Find where the given text appears and provide that cell's center as (x, y) coordinate. 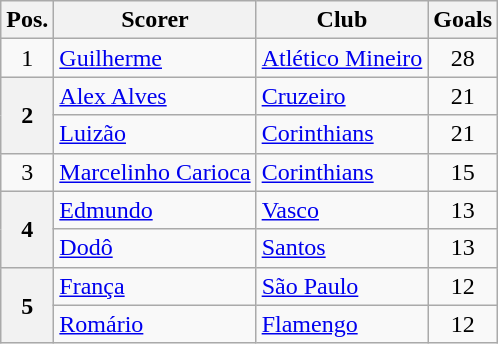
Club (342, 20)
Santos (342, 248)
Goals (463, 20)
Dodô (155, 248)
Marcelinho Carioca (155, 172)
França (155, 286)
Atlético Mineiro (342, 58)
1 (28, 58)
3 (28, 172)
15 (463, 172)
2 (28, 115)
4 (28, 229)
Edmundo (155, 210)
Cruzeiro (342, 96)
Scorer (155, 20)
Luizão (155, 134)
Guilherme (155, 58)
Romário (155, 324)
Alex Alves (155, 96)
São Paulo (342, 286)
5 (28, 305)
28 (463, 58)
Pos. (28, 20)
Vasco (342, 210)
Flamengo (342, 324)
